From the cell containing the given text, extract its center point as [x, y] coordinate. 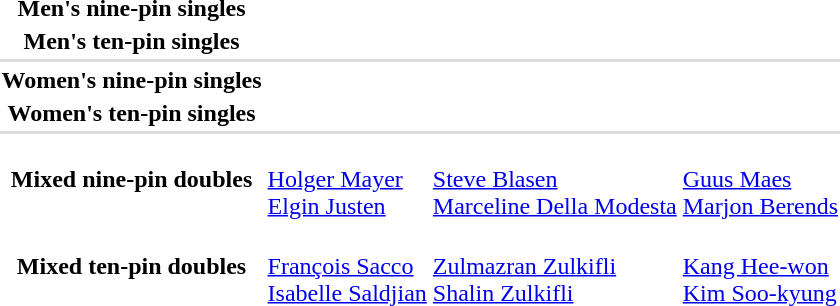
Women's ten-pin singles [132, 113]
Mixed nine-pin doubles [132, 179]
Men's ten-pin singles [132, 41]
Women's nine-pin singles [132, 80]
Holger MayerElgin Justen [347, 179]
Guus MaesMarjon Berends [760, 179]
Steve BlasenMarceline Della Modesta [554, 179]
